Provide the [X, Y] coordinate of the cell's center where the given text is located.  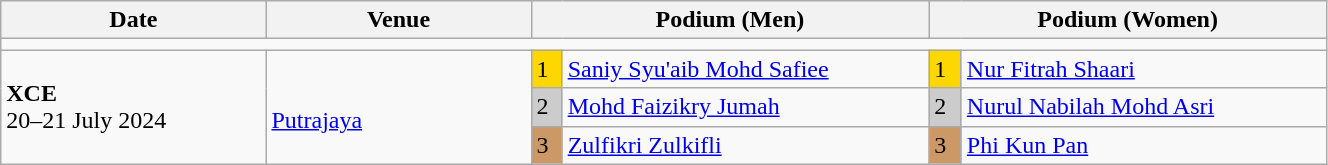
Podium (Men) [730, 20]
Nur Fitrah Shaari [1144, 69]
Venue [398, 20]
Nurul Nabilah Mohd Asri [1144, 107]
Saniy Syu'aib Mohd Safiee [746, 69]
Mohd Faizikry Jumah [746, 107]
Phi Kun Pan [1144, 145]
Putrajaya [398, 107]
Date [134, 20]
XCE 20–21 July 2024 [134, 107]
Podium (Women) [1128, 20]
Zulfikri Zulkifli [746, 145]
